Output the (X, Y) coordinate of the center of the cell containing the given text.  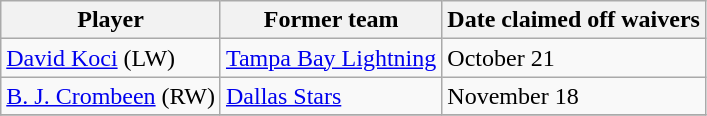
Former team (330, 20)
Dallas Stars (330, 96)
November 18 (574, 96)
David Koci (LW) (111, 58)
Date claimed off waivers (574, 20)
B. J. Crombeen (RW) (111, 96)
Player (111, 20)
Tampa Bay Lightning (330, 58)
October 21 (574, 58)
